Search for the cell housing the specified text and yield its [x, y] center coordinate. 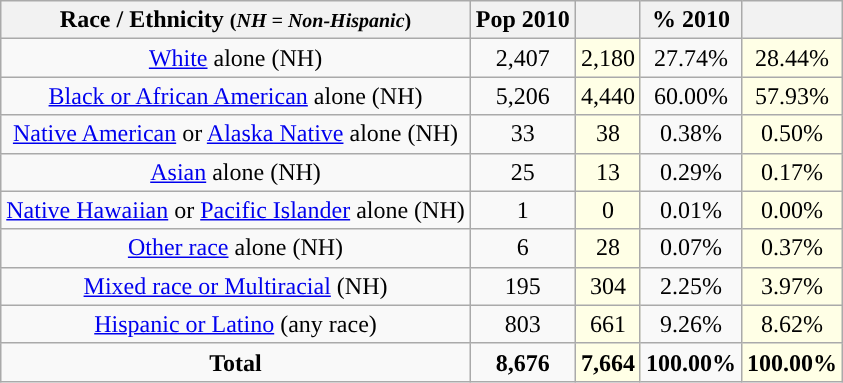
Native American or Alaska Native alone (NH) [236, 134]
0.29% [690, 172]
9.26% [690, 324]
0.00% [792, 210]
33 [522, 134]
38 [608, 134]
8,676 [522, 362]
8.62% [792, 324]
Asian alone (NH) [236, 172]
803 [522, 324]
2,407 [522, 58]
3.97% [792, 286]
60.00% [690, 96]
4,440 [608, 96]
304 [608, 286]
28 [608, 248]
57.93% [792, 96]
6 [522, 248]
28.44% [792, 58]
White alone (NH) [236, 58]
0.07% [690, 248]
0.38% [690, 134]
0.50% [792, 134]
2,180 [608, 58]
Hispanic or Latino (any race) [236, 324]
% 2010 [690, 20]
13 [608, 172]
Other race alone (NH) [236, 248]
0.01% [690, 210]
Race / Ethnicity (NH = Non-Hispanic) [236, 20]
Total [236, 362]
27.74% [690, 58]
7,664 [608, 362]
195 [522, 286]
25 [522, 172]
Pop 2010 [522, 20]
Native Hawaiian or Pacific Islander alone (NH) [236, 210]
0 [608, 210]
0.17% [792, 172]
0.37% [792, 248]
Mixed race or Multiracial (NH) [236, 286]
Black or African American alone (NH) [236, 96]
1 [522, 210]
661 [608, 324]
5,206 [522, 96]
2.25% [690, 286]
